Locate the cell with the specified text and output its [X, Y] center coordinate. 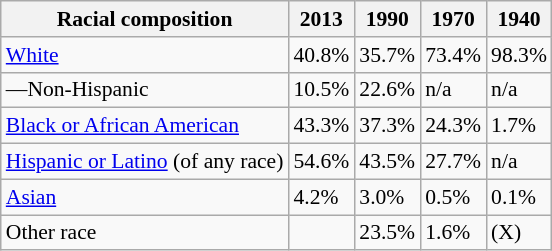
23.5% [387, 233]
43.5% [387, 162]
40.8% [321, 55]
4.2% [321, 197]
Asian [145, 197]
43.3% [321, 126]
54.6% [321, 162]
27.7% [453, 162]
White [145, 55]
1.7% [519, 126]
(X) [519, 233]
22.6% [387, 90]
73.4% [453, 55]
0.1% [519, 197]
Other race [145, 233]
1970 [453, 19]
35.7% [387, 55]
3.0% [387, 197]
Racial composition [145, 19]
37.3% [387, 126]
10.5% [321, 90]
—Non-Hispanic [145, 90]
Hispanic or Latino (of any race) [145, 162]
24.3% [453, 126]
1940 [519, 19]
1990 [387, 19]
0.5% [453, 197]
2013 [321, 19]
1.6% [453, 233]
98.3% [519, 55]
Black or African American [145, 126]
